Return the (X, Y) coordinate for the center point of the cell that contains the specified text.  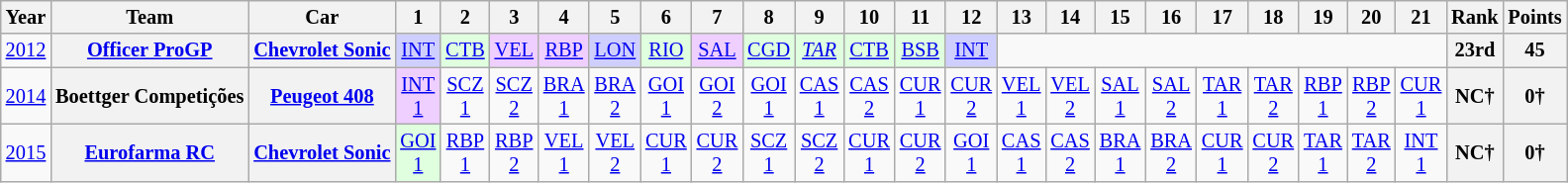
RBP (564, 50)
Peugeot 408 (322, 96)
1 (418, 17)
TAR (820, 50)
2014 (26, 96)
Officer ProGP (149, 50)
9 (820, 17)
17 (1223, 17)
7 (718, 17)
2012 (26, 50)
Boettger Competições (149, 96)
Points (1535, 17)
GOI2 (718, 96)
6 (666, 17)
8 (768, 17)
SAL2 (1171, 96)
18 (1273, 17)
15 (1121, 17)
11 (921, 17)
20 (1372, 17)
Eurofarma RC (149, 152)
45 (1535, 50)
BSB (921, 50)
2015 (26, 152)
4 (564, 17)
10 (869, 17)
LON (615, 50)
13 (1022, 17)
19 (1323, 17)
23rd (1475, 50)
Rank (1475, 17)
Car (322, 17)
Team (149, 17)
21 (1421, 17)
Year (26, 17)
SAL1 (1121, 96)
5 (615, 17)
14 (1069, 17)
2 (465, 17)
3 (515, 17)
CGD (768, 50)
SAL (718, 50)
VEL (515, 50)
RIO (666, 50)
12 (971, 17)
16 (1171, 17)
